From the cell containing the given text, extract its center point as [x, y] coordinate. 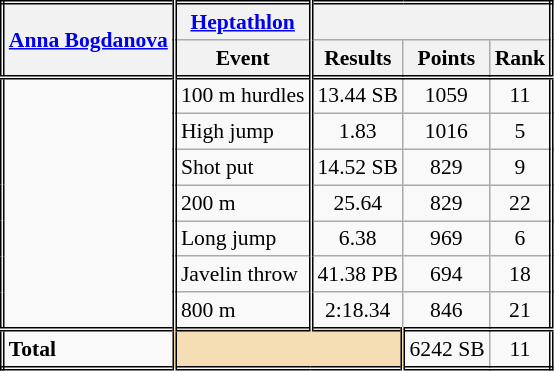
100 m hurdles [242, 96]
6 [521, 239]
6242 SB [446, 348]
694 [446, 275]
41.38 PB [357, 275]
Points [446, 58]
21 [521, 310]
Long jump [242, 239]
5 [521, 132]
Javelin throw [242, 275]
846 [446, 310]
22 [521, 203]
Heptathlon [242, 22]
Shot put [242, 168]
1016 [446, 132]
200 m [242, 203]
Anna Bogdanova [88, 40]
800 m [242, 310]
Rank [521, 58]
6.38 [357, 239]
1.83 [357, 132]
13.44 SB [357, 96]
2:18.34 [357, 310]
969 [446, 239]
Total [88, 348]
Results [357, 58]
1059 [446, 96]
High jump [242, 132]
14.52 SB [357, 168]
18 [521, 275]
25.64 [357, 203]
9 [521, 168]
Event [242, 58]
